From the cell containing the given text, extract its center point as (x, y) coordinate. 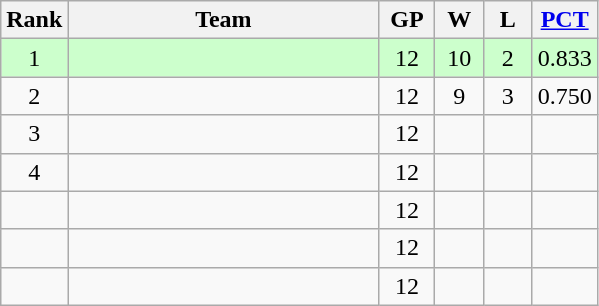
1 (34, 58)
0.750 (564, 96)
W (460, 20)
9 (460, 96)
GP (407, 20)
4 (34, 172)
0.833 (564, 58)
Team (224, 20)
10 (460, 58)
PCT (564, 20)
Rank (34, 20)
L (508, 20)
